Find where the given text appears and provide that cell's center as [X, Y] coordinate. 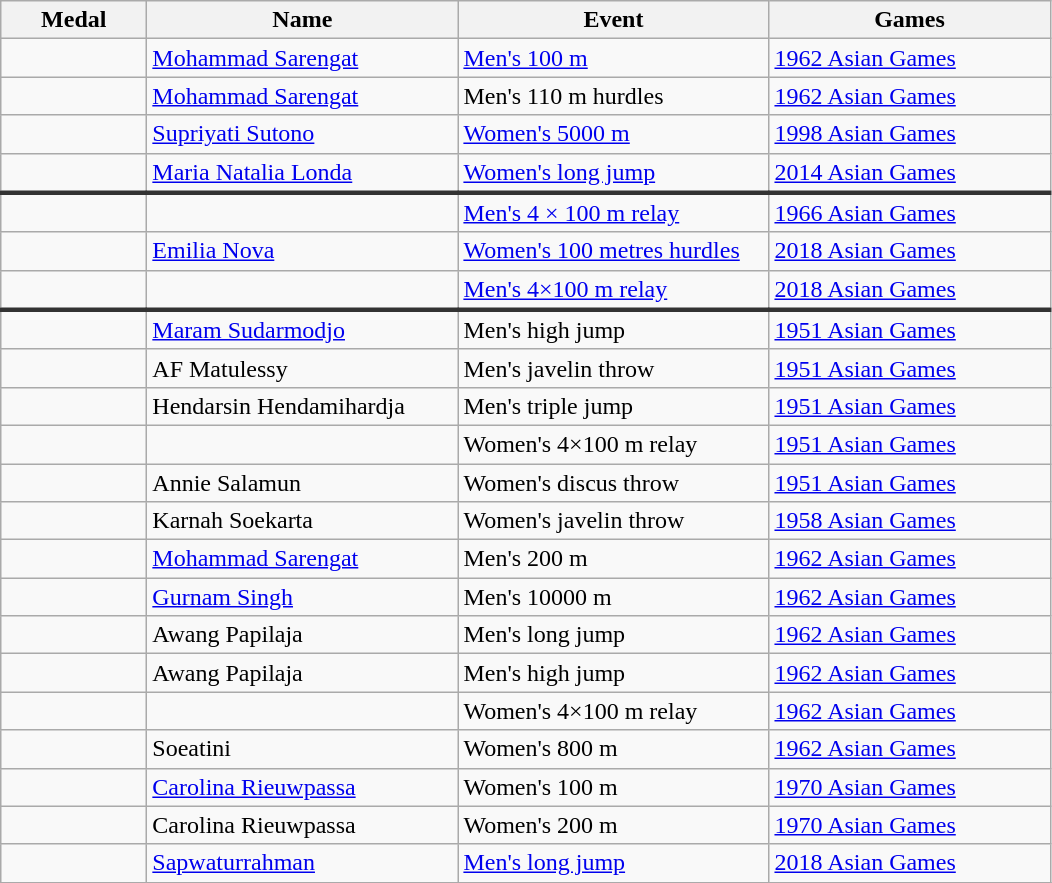
Men's triple jump [614, 406]
Women's 800 m [614, 749]
Supriyati Sutono [302, 134]
AF Matulessy [302, 368]
Emilia Nova [302, 251]
1958 Asian Games [910, 521]
Women's 100 m [614, 787]
Women's 5000 m [614, 134]
Games [910, 20]
Soeatini [302, 749]
Hendarsin Hendamihardja [302, 406]
Women's discus throw [614, 483]
Men's 10000 m [614, 597]
Maram Sudarmodjo [302, 330]
Annie Salamun [302, 483]
Women's 200 m [614, 825]
Women's javelin throw [614, 521]
Men's 100 m [614, 58]
Gurnam Singh [302, 597]
2014 Asian Games [910, 173]
Men's 4×100 m relay [614, 290]
Men's 200 m [614, 559]
Men's 4 × 100 m relay [614, 213]
Men's javelin throw [614, 368]
1998 Asian Games [910, 134]
Women's 100 metres hurdles [614, 251]
Name [302, 20]
Karnah Soekarta [302, 521]
Event [614, 20]
Maria Natalia Londa [302, 173]
Men's 110 m hurdles [614, 96]
Medal [74, 20]
1966 Asian Games [910, 213]
Sapwaturrahman [302, 863]
Women's long jump [614, 173]
